Detect which cell encompasses the target text, then output its [x, y] center coordinate. 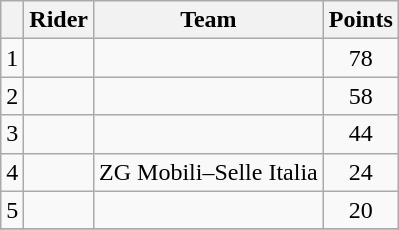
4 [12, 172]
58 [360, 96]
Team [209, 20]
1 [12, 58]
44 [360, 134]
Points [360, 20]
24 [360, 172]
78 [360, 58]
3 [12, 134]
Rider [59, 20]
20 [360, 210]
5 [12, 210]
ZG Mobili–Selle Italia [209, 172]
2 [12, 96]
